Determine the (x, y) coordinate at the center of the cell enclosing the given text.  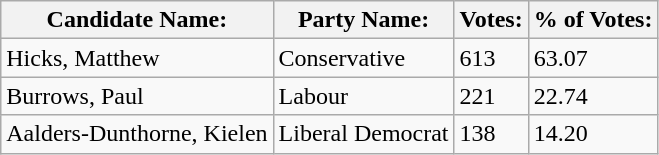
Labour (364, 96)
14.20 (593, 134)
Liberal Democrat (364, 134)
Conservative (364, 58)
613 (491, 58)
Aalders-Dunthorne, Kielen (137, 134)
% of Votes: (593, 20)
Burrows, Paul (137, 96)
Votes: (491, 20)
22.74 (593, 96)
Hicks, Matthew (137, 58)
63.07 (593, 58)
221 (491, 96)
Candidate Name: (137, 20)
138 (491, 134)
Party Name: (364, 20)
